From the cell containing the given text, extract its center point as (X, Y) coordinate. 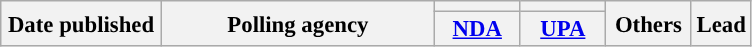
NDA (477, 30)
Polling agency (298, 24)
Others (649, 24)
UPA (563, 30)
Lead (721, 24)
Date published (82, 24)
